Determine the (X, Y) coordinate at the center of the cell enclosing the given text.  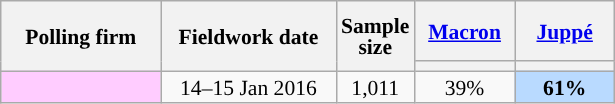
39% (464, 86)
Fieldwork date (248, 36)
Macron (464, 31)
Polling firm (81, 36)
Samplesize (375, 36)
61% (565, 86)
14–15 Jan 2016 (248, 86)
Juppé (565, 31)
1,011 (375, 86)
